Capture the cell that displays the provided text and extract its [x, y] central coordinate. 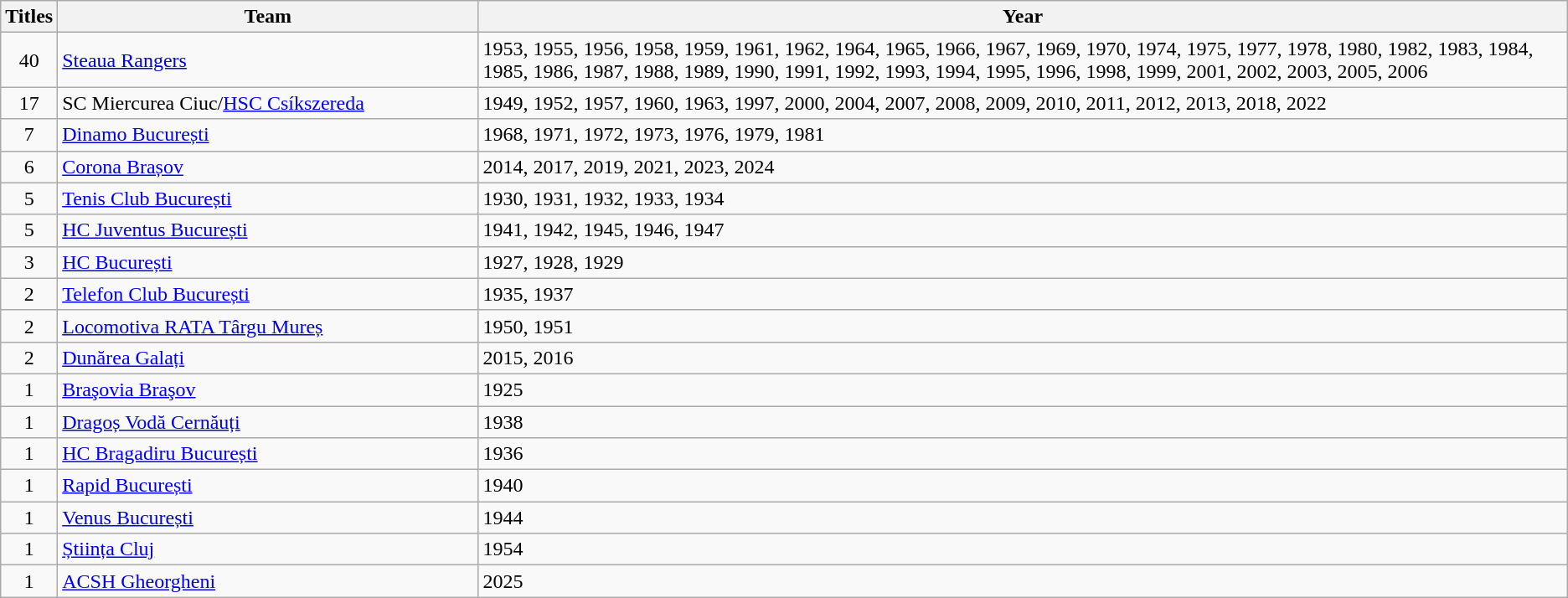
Dunărea Galați [268, 358]
Rapid București [268, 486]
1940 [1023, 486]
7 [29, 135]
Braşovia Braşov [268, 389]
Telefon Club București [268, 294]
Titles [29, 17]
6 [29, 167]
ACSH Gheorgheni [268, 581]
1930, 1931, 1932, 1933, 1934 [1023, 198]
17 [29, 103]
1954 [1023, 549]
HC București [268, 262]
1941, 1942, 1945, 1946, 1947 [1023, 230]
1925 [1023, 389]
1936 [1023, 454]
Tenis Club București [268, 198]
3 [29, 262]
2014, 2017, 2019, 2021, 2023, 2024 [1023, 167]
1950, 1951 [1023, 326]
1927, 1928, 1929 [1023, 262]
Venus București [268, 518]
Locomotiva RATA Târgu Mureș [268, 326]
Dinamo București [268, 135]
HC Juventus București [268, 230]
Dragoș Vodă Cernăuți [268, 421]
Year [1023, 17]
1935, 1937 [1023, 294]
1938 [1023, 421]
1944 [1023, 518]
Team [268, 17]
2015, 2016 [1023, 358]
Știința Cluj [268, 549]
Steaua Rangers [268, 60]
HC Bragadiru București [268, 454]
40 [29, 60]
Corona Brașov [268, 167]
2025 [1023, 581]
1968, 1971, 1972, 1973, 1976, 1979, 1981 [1023, 135]
1949, 1952, 1957, 1960, 1963, 1997, 2000, 2004, 2007, 2008, 2009, 2010, 2011, 2012, 2013, 2018, 2022 [1023, 103]
SC Miercurea Ciuc/HSC Csíkszereda [268, 103]
